Output the [x, y] coordinate of the center of the cell containing the given text.  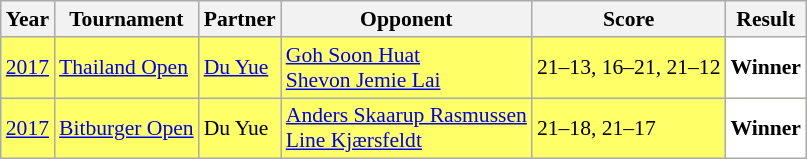
Anders Skaarup Rasmussen Line Kjærsfeldt [406, 128]
Partner [240, 19]
Year [28, 19]
21–13, 16–21, 21–12 [629, 68]
Score [629, 19]
Goh Soon Huat Shevon Jemie Lai [406, 68]
Opponent [406, 19]
21–18, 21–17 [629, 128]
Thailand Open [126, 68]
Result [766, 19]
Bitburger Open [126, 128]
Tournament [126, 19]
